Capture the cell that displays the provided text and extract its (X, Y) central coordinate. 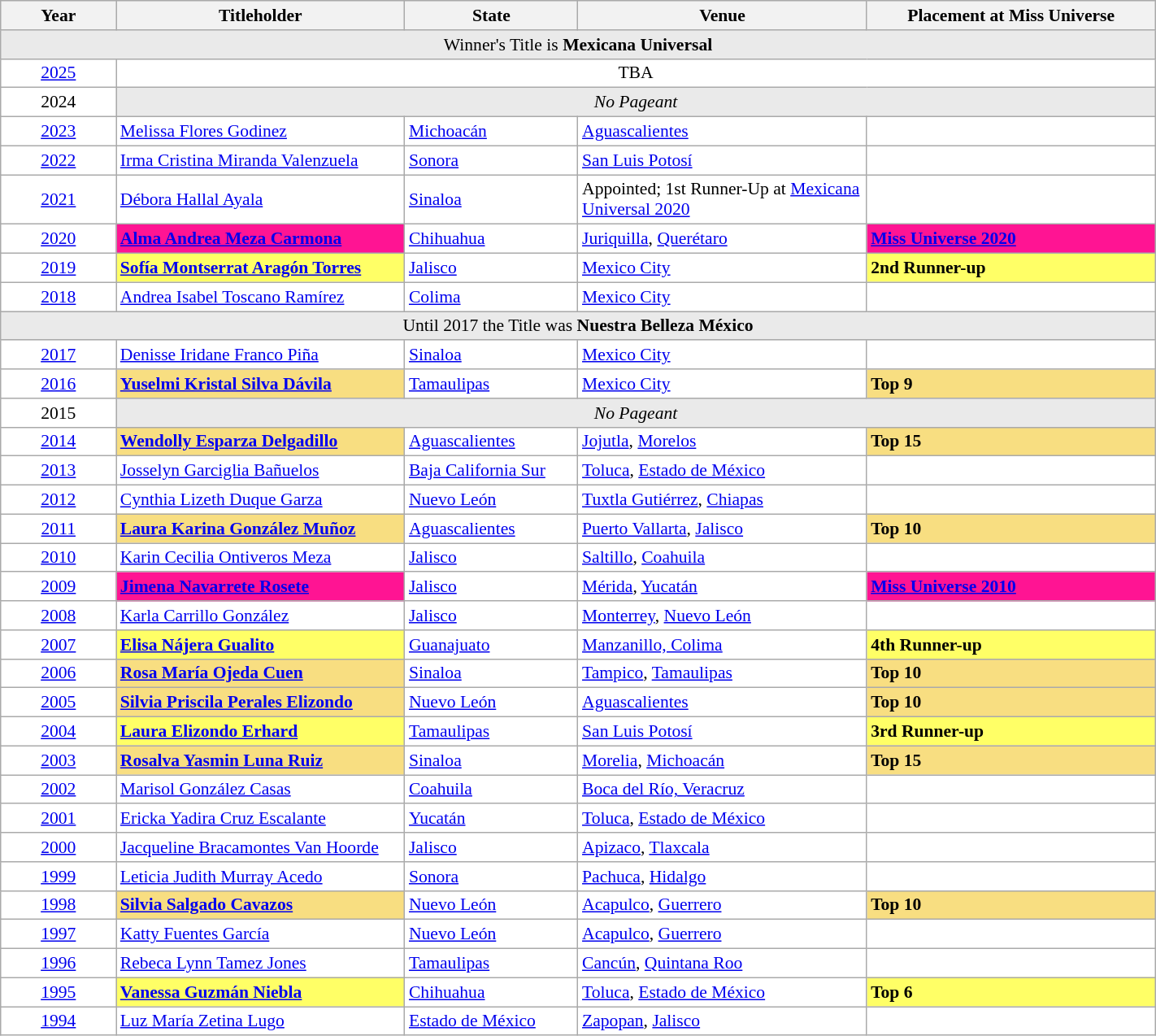
Vanessa Guzmán Niebla (260, 992)
Manzanillo, Colima (722, 644)
Ericka Yadira Cruz Escalante (260, 818)
Boca del Río, Veracruz (722, 789)
Venue (722, 15)
2020 (59, 239)
Miss Universe 2020 (1011, 239)
Monterrey, Nuevo León (722, 616)
Wendolly Esparza Delgadillo (260, 442)
Melissa Flores Godinez (260, 131)
Katty Fuentes García (260, 934)
Yucatán (491, 818)
Elisa Nájera Gualito (260, 644)
Juriquilla, Querétaro (722, 239)
Jojutla, Morelos (722, 442)
Karin Cecilia Ontiveros Meza (260, 558)
2014 (59, 442)
Rosa María Ojeda Cuen (260, 673)
Silvia Salgado Cavazos (260, 905)
Year (59, 15)
Placement at Miss Universe (1011, 15)
2023 (59, 131)
2007 (59, 644)
2010 (59, 558)
Appointed; 1st Runner-Up at Mexicana Universal 2020 (722, 198)
Karla Carrillo González (260, 616)
2001 (59, 818)
2021 (59, 198)
State (491, 15)
Jacqueline Bracamontes Van Hoorde (260, 847)
Josselyn Garciglia Bañuelos (260, 471)
2004 (59, 731)
Andrea Isabel Toscano Ramírez (260, 297)
Denisse Iridane Franco Piña (260, 355)
2015 (59, 412)
2013 (59, 471)
1995 (59, 992)
2016 (59, 384)
Titleholder (260, 15)
1999 (59, 876)
2009 (59, 586)
Estado de México (491, 1021)
Yuselmi Kristal Silva Dávila (260, 384)
Rebeca Lynn Tamez Jones (260, 963)
Débora Hallal Ayala (260, 198)
3rd Runner-up (1011, 731)
Jimena Navarrete Rosete (260, 586)
Rosalva Yasmin Luna Ruiz (260, 760)
Zapopan, Jalisco (722, 1021)
Luz María Zetina Lugo (260, 1021)
Marisol González Casas (260, 789)
Baja California Sur (491, 471)
Laura Elizondo Erhard (260, 731)
Miss Universe 2010 (1011, 586)
Laura Karina González Muñoz (260, 529)
Irma Cristina Miranda Valenzuela (260, 160)
2000 (59, 847)
2025 (59, 73)
Coahuila (491, 789)
Michoacán (491, 131)
4th Runner-up (1011, 644)
TBA (636, 73)
2002 (59, 789)
2012 (59, 499)
2022 (59, 160)
2024 (59, 102)
Winner's Title is Mexicana Universal (578, 44)
Pachuca, Hidalgo (722, 876)
Tampico, Tamaulipas (722, 673)
Mérida, Yucatán (722, 586)
2003 (59, 760)
2008 (59, 616)
Apizaco, Tlaxcala (722, 847)
Puerto Vallarta, Jalisco (722, 529)
Guanajuato (491, 644)
Top 9 (1011, 384)
Saltillo, Coahuila (722, 558)
Alma Andrea Meza Carmona (260, 239)
2017 (59, 355)
1998 (59, 905)
Sofía Montserrat Aragón Torres (260, 268)
2011 (59, 529)
Top 6 (1011, 992)
2005 (59, 703)
Until 2017 the Title was Nuestra Belleza México (578, 325)
1994 (59, 1021)
2nd Runner-up (1011, 268)
Silvia Priscila Perales Elizondo (260, 703)
Colima (491, 297)
2006 (59, 673)
1996 (59, 963)
Cynthia Lizeth Duque Garza (260, 499)
2019 (59, 268)
Morelia, Michoacán (722, 760)
Tuxtla Gutiérrez, Chiapas (722, 499)
1997 (59, 934)
Leticia Judith Murray Acedo (260, 876)
2018 (59, 297)
Cancún, Quintana Roo (722, 963)
